Detect which cell encompasses the target text, then output its [X, Y] center coordinate. 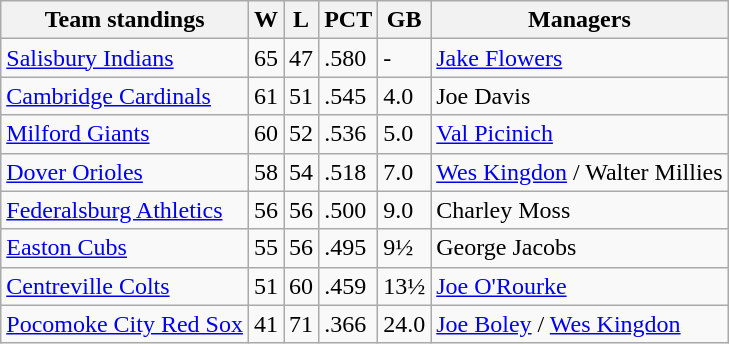
9.0 [404, 210]
Joe O'Rourke [580, 286]
4.0 [404, 96]
GB [404, 20]
.366 [348, 324]
Wes Kingdon / Walter Millies [580, 172]
George Jacobs [580, 248]
7.0 [404, 172]
L [302, 20]
13½ [404, 286]
Dover Orioles [125, 172]
W [266, 20]
Charley Moss [580, 210]
Cambridge Cardinals [125, 96]
- [404, 58]
65 [266, 58]
Joe Davis [580, 96]
71 [302, 324]
52 [302, 134]
Jake Flowers [580, 58]
.536 [348, 134]
Val Picinich [580, 134]
Federalsburg Athletics [125, 210]
Joe Boley / Wes Kingdon [580, 324]
55 [266, 248]
58 [266, 172]
.459 [348, 286]
Easton Cubs [125, 248]
Managers [580, 20]
PCT [348, 20]
47 [302, 58]
9½ [404, 248]
.500 [348, 210]
24.0 [404, 324]
.495 [348, 248]
5.0 [404, 134]
.580 [348, 58]
Centreville Colts [125, 286]
Team standings [125, 20]
61 [266, 96]
54 [302, 172]
Salisbury Indians [125, 58]
41 [266, 324]
Pocomoke City Red Sox [125, 324]
Milford Giants [125, 134]
.545 [348, 96]
.518 [348, 172]
